Identify which cell holds the provided text, then report its (x, y) central coordinate. 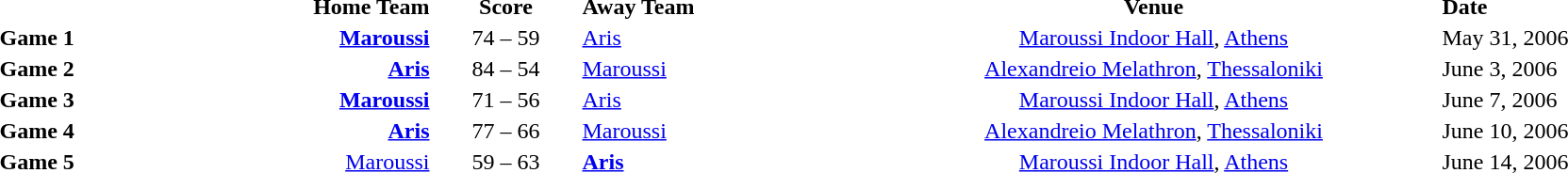
71 – 56 (505, 100)
74 – 59 (505, 38)
77 – 66 (505, 131)
84 – 54 (505, 69)
